Provide the [X, Y] coordinate of the cell's center where the given text is located.  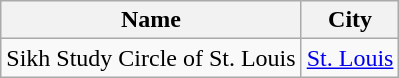
City [350, 20]
Sikh Study Circle of St. Louis [151, 58]
St. Louis [350, 58]
Name [151, 20]
